Locate the cell with the specified text and output its [x, y] center coordinate. 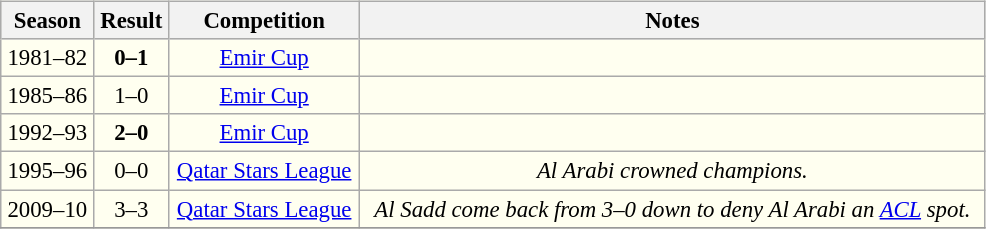
1–0 [132, 96]
1985–86 [48, 96]
Notes [673, 21]
1992–93 [48, 133]
1995–96 [48, 171]
Result [132, 21]
Season [48, 21]
2009–10 [48, 209]
0–1 [132, 58]
3–3 [132, 209]
Competition [264, 21]
Al Sadd come back from 3–0 down to deny Al Arabi an ACL spot. [673, 209]
1981–82 [48, 58]
Al Arabi crowned champions. [673, 171]
2–0 [132, 133]
0–0 [132, 171]
